Return the [x, y] coordinate for the center point of the cell that contains the specified text.  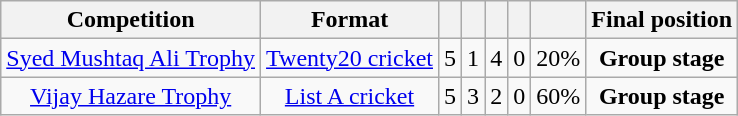
3 [474, 96]
1 [474, 58]
2 [496, 96]
Competition [131, 20]
Vijay Hazare Trophy [131, 96]
Syed Mushtaq Ali Trophy [131, 58]
Final position [662, 20]
List A cricket [350, 96]
60% [558, 96]
4 [496, 58]
20% [558, 58]
Format [350, 20]
Twenty20 cricket [350, 58]
